For the text-containing cell, return its midpoint in (x, y) coordinate format. 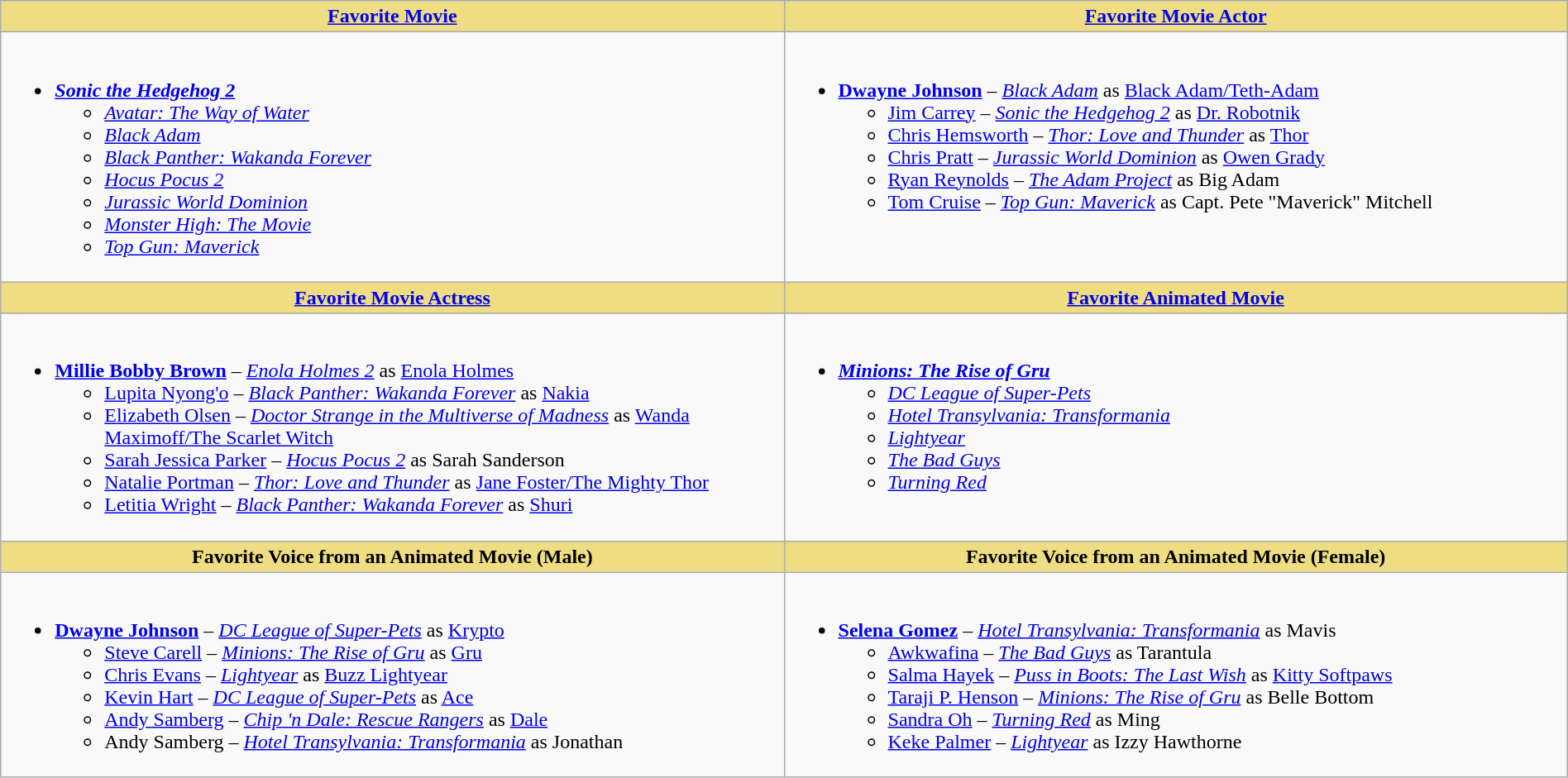
Favorite Movie Actress (392, 298)
Favorite Movie Actor (1176, 17)
Favorite Voice from an Animated Movie (Male) (392, 556)
Favorite Animated Movie (1176, 298)
Favorite Movie (392, 17)
Minions: The Rise of GruDC League of Super-PetsHotel Transylvania: TransformaniaLightyearThe Bad GuysTurning Red (1176, 427)
Favorite Voice from an Animated Movie (Female) (1176, 556)
